Output the (X, Y) coordinate of the center of the cell containing the given text.  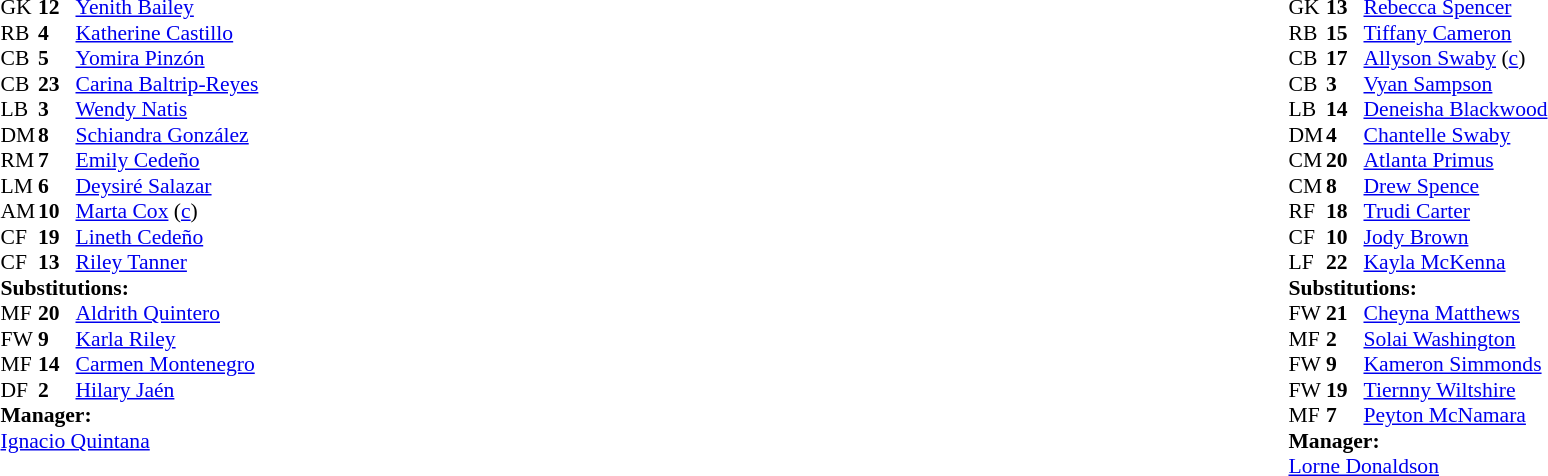
Deysiré Salazar (168, 186)
Katherine Castillo (168, 33)
Emily Cedeño (168, 161)
6 (57, 186)
Ignacio Quintana (129, 441)
Carmen Montenegro (168, 365)
Karla Riley (168, 339)
15 (1345, 33)
Schiandra González (168, 135)
Chantelle Swaby (1455, 135)
Jody Brown (1455, 237)
AM (19, 211)
Peyton McNamara (1455, 415)
Wendy Natis (168, 109)
Trudi Carter (1455, 211)
Kayla McKenna (1455, 263)
Hilary Jaén (168, 390)
LM (19, 186)
RF (1307, 211)
18 (1345, 211)
17 (1345, 59)
Aldrith Quintero (168, 313)
Cheyna Matthews (1455, 313)
Allyson Swaby (c) (1455, 59)
RM (19, 161)
Deneisha Blackwood (1455, 109)
23 (57, 84)
LF (1307, 263)
Tiernny Wiltshire (1455, 390)
Carina Baltrip-Reyes (168, 84)
Solai Washington (1455, 339)
21 (1345, 313)
5 (57, 59)
13 (57, 263)
Yomira Pinzón (168, 59)
Lineth Cedeño (168, 237)
DF (19, 390)
Marta Cox (c) (168, 211)
Atlanta Primus (1455, 161)
Riley Tanner (168, 263)
22 (1345, 263)
Kameron Simmonds (1455, 365)
Drew Spence (1455, 186)
Vyan Sampson (1455, 84)
Tiffany Cameron (1455, 33)
